Extract the (x, y) coordinate from the center of the cell holding the provided text.  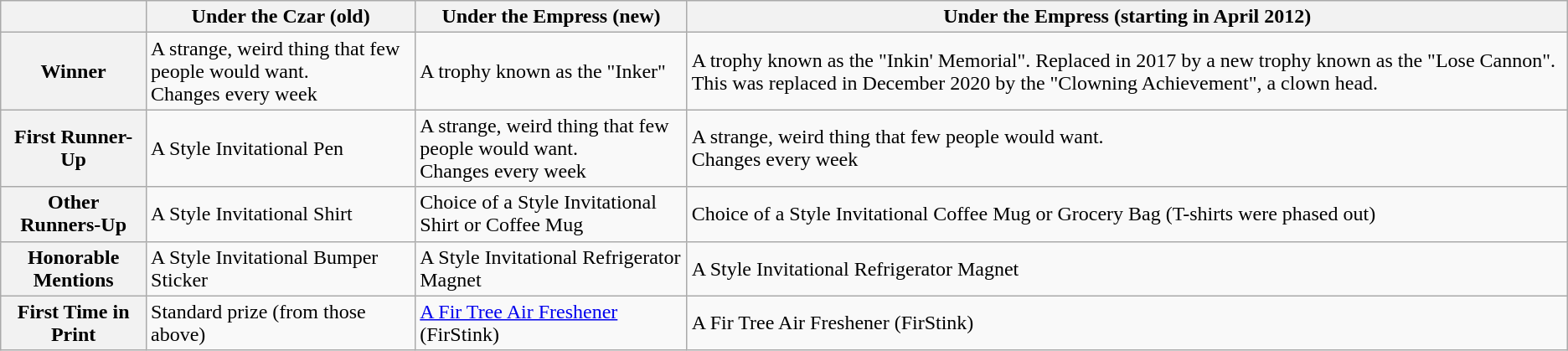
First Runner-Up (74, 148)
Choice of a Style Invitational Shirt or Coffee Mug (551, 214)
Under the Czar (old) (281, 17)
First Time in Print (74, 323)
Winner (74, 71)
A trophy known as the "Inker" (551, 71)
Under the Empress (new) (551, 17)
Honorable Mentions (74, 268)
Other Runners-Up (74, 214)
Choice of a Style Invitational Coffee Mug or Grocery Bag (T-shirts were phased out) (1127, 214)
A Style Invitational Pen (281, 148)
Under the Empress (starting in April 2012) (1127, 17)
A Style Invitational Shirt (281, 214)
A Style Invitational Bumper Sticker (281, 268)
Standard prize (from those above) (281, 323)
